From the cell containing the given text, extract its center point as (x, y) coordinate. 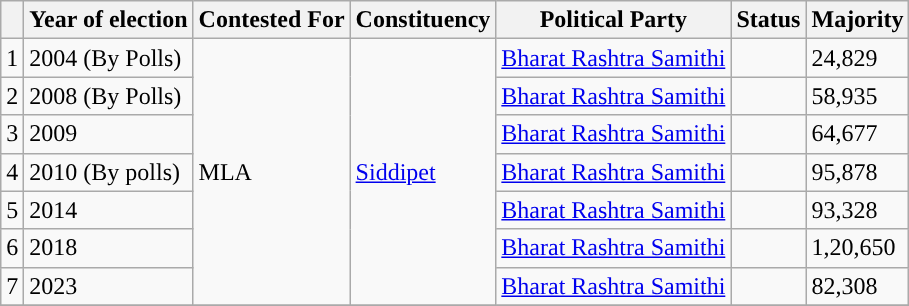
3 (12, 134)
2014 (108, 210)
Constituency (423, 20)
1,20,650 (858, 248)
64,677 (858, 134)
2008 (By Polls) (108, 96)
Majority (858, 20)
2023 (108, 286)
Year of election (108, 20)
Contested For (272, 20)
Political Party (614, 20)
93,328 (858, 210)
5 (12, 210)
MLA (272, 172)
1 (12, 58)
2004 (By Polls) (108, 58)
6 (12, 248)
Status (768, 20)
24,829 (858, 58)
Siddipet (423, 172)
2 (12, 96)
2018 (108, 248)
2010 (By polls) (108, 172)
58,935 (858, 96)
7 (12, 286)
82,308 (858, 286)
4 (12, 172)
2009 (108, 134)
95,878 (858, 172)
